Identify which cell holds the provided text, then report its (x, y) central coordinate. 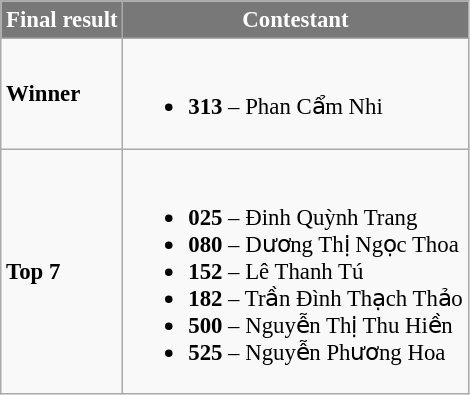
Top 7 (62, 272)
025 – Đinh Quỳnh Trang080 – Dương Thị Ngọc Thoa152 – Lê Thanh Tú182 – Trần Đình Thạch Thảo500 – Nguyễn Thị Thu Hiền525 – Nguyễn Phương Hoa (296, 272)
Winner (62, 94)
313 – Phan Cẩm Nhi (296, 94)
Final result (62, 20)
Contestant (296, 20)
